Pinpoint the cell where the given text exists, returning its (x, y) midpoint coordinate. 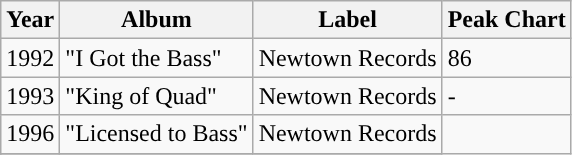
"Licensed to Bass" (156, 134)
Label (348, 20)
1992 (30, 58)
Year (30, 20)
86 (506, 58)
"King of Quad" (156, 96)
"I Got the Bass" (156, 58)
Peak Chart (506, 20)
1996 (30, 134)
- (506, 96)
Album (156, 20)
1993 (30, 96)
